Capture the cell that displays the provided text and extract its (X, Y) central coordinate. 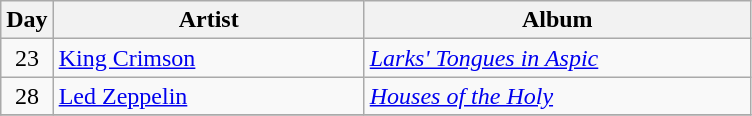
King Crimson (208, 58)
23 (27, 58)
Artist (208, 20)
28 (27, 96)
Led Zeppelin (208, 96)
Album (557, 20)
Day (27, 20)
Larks' Tongues in Aspic (557, 58)
Houses of the Holy (557, 96)
